Return the (x, y) coordinate for the center point of the cell that contains the specified text.  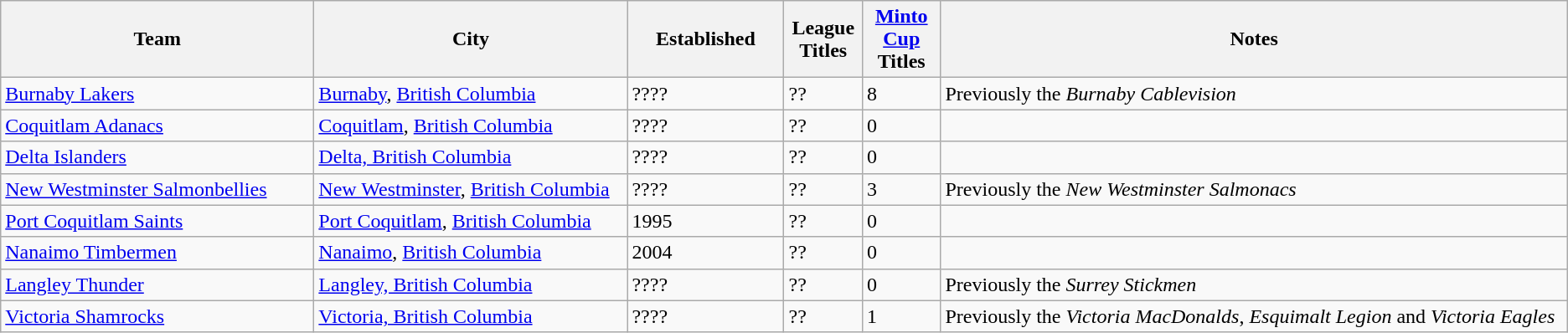
3 (901, 189)
Victoria Shamrocks (157, 316)
Previously the Burnaby Cablevision (1254, 94)
Coquitlam Adanacs (157, 126)
Langley Thunder (157, 284)
Nanaimo Timbermen (157, 253)
Nanaimo, British Columbia (471, 253)
1 (901, 316)
New Westminster Salmonbellies (157, 189)
Delta Islanders (157, 157)
Previously the Victoria MacDonalds, Esquimalt Legion and Victoria Eagles (1254, 316)
Team (157, 39)
Delta, British Columbia (471, 157)
Port Coquitlam, British Columbia (471, 221)
Victoria, British Columbia (471, 316)
League Titles (823, 39)
Coquitlam, British Columbia (471, 126)
Previously the Surrey Stickmen (1254, 284)
Burnaby Lakers (157, 94)
Langley, British Columbia (471, 284)
City (471, 39)
8 (901, 94)
2004 (705, 253)
Burnaby, British Columbia (471, 94)
Notes (1254, 39)
Port Coquitlam Saints (157, 221)
Previously the New Westminster Salmonacs (1254, 189)
Established (705, 39)
New Westminster, British Columbia (471, 189)
Minto Cup Titles (901, 39)
1995 (705, 221)
